Provide the [X, Y] coordinate of the cell's center where the given text is located.  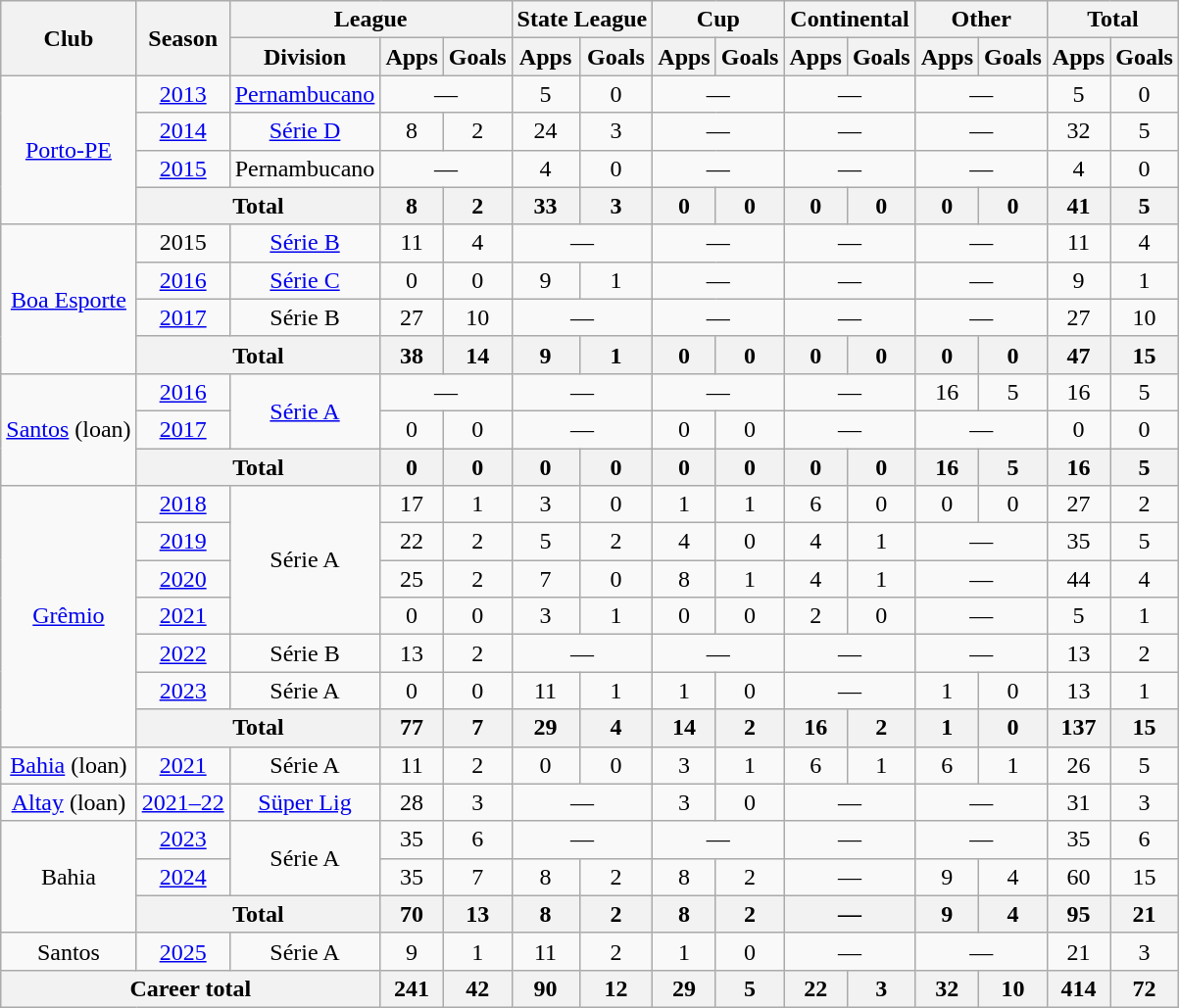
26 [1078, 765]
241 [412, 988]
2014 [182, 131]
47 [1078, 355]
2024 [182, 877]
24 [545, 131]
72 [1145, 988]
Süper Lig [305, 802]
2025 [182, 951]
414 [1078, 988]
Série C [305, 280]
77 [412, 728]
2019 [182, 542]
2022 [182, 653]
Cup [718, 20]
Career total [190, 988]
Boa Esporte [69, 299]
70 [412, 914]
Season [182, 38]
2018 [182, 504]
17 [412, 504]
60 [1078, 877]
28 [412, 802]
137 [1078, 728]
12 [615, 988]
Porto-PE [69, 150]
95 [1078, 914]
Continental [850, 20]
33 [545, 206]
25 [412, 579]
Grêmio [69, 616]
Other [981, 20]
31 [1078, 802]
38 [412, 355]
44 [1078, 579]
State League [582, 20]
Division [305, 57]
Bahia [69, 877]
Altay (loan) [69, 802]
2013 [182, 94]
2021–22 [182, 802]
41 [1078, 206]
Série D [305, 131]
Club [69, 38]
Santos [69, 951]
Santos (loan) [69, 429]
90 [545, 988]
Bahia (loan) [69, 765]
2020 [182, 579]
League [370, 20]
42 [477, 988]
